Return the (x, y) coordinate for the center point of the cell that contains the specified text.  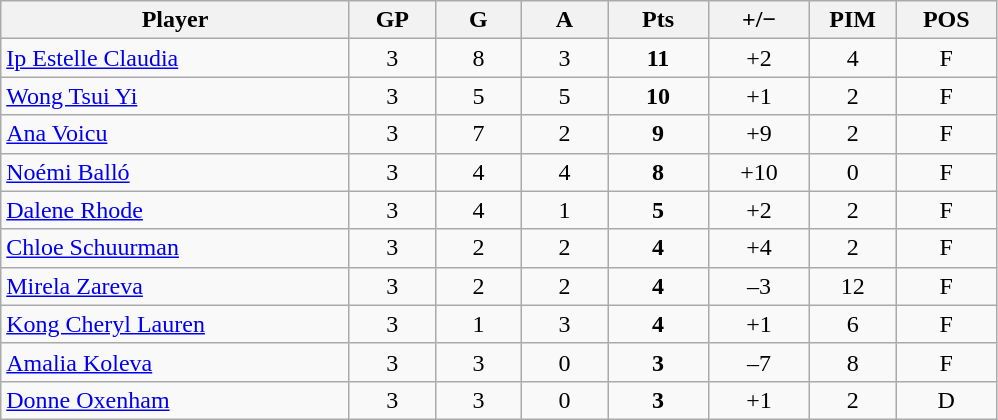
Amalia Koleva (176, 362)
Dalene Rhode (176, 210)
A (564, 20)
+4 (760, 248)
Pts (658, 20)
Donne Oxenham (176, 400)
Wong Tsui Yi (176, 96)
6 (853, 324)
Player (176, 20)
+10 (760, 172)
12 (853, 286)
11 (658, 58)
Kong Cheryl Lauren (176, 324)
POS (946, 20)
10 (658, 96)
Mirela Zareva (176, 286)
–3 (760, 286)
Ip Estelle Claudia (176, 58)
9 (658, 134)
+/− (760, 20)
G (478, 20)
Ana Voicu (176, 134)
GP (392, 20)
Chloe Schuurman (176, 248)
Noémi Balló (176, 172)
D (946, 400)
7 (478, 134)
+9 (760, 134)
–7 (760, 362)
PIM (853, 20)
